Find where the given text appears and provide that cell's center as (X, Y) coordinate. 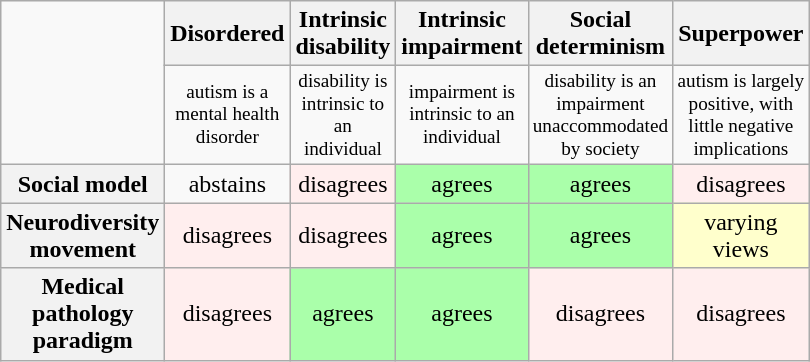
autism is largely positive, with little negative implications (741, 116)
Medical pathology paradigm (83, 314)
varying views (741, 236)
Superpower (741, 34)
Neurodiversity movement (83, 236)
Social model (83, 184)
Intrinsic disability (343, 34)
autism is a mental health disorder (228, 116)
disability is an impairment unaccommodated by society (600, 116)
Intrinsic impairment (462, 34)
impairment is intrinsic to an individual (462, 116)
Disordered (228, 34)
abstains (228, 184)
disability is intrinsic to an individual (343, 116)
Social determinism (600, 34)
